For the text-containing cell, return its midpoint in (X, Y) coordinate format. 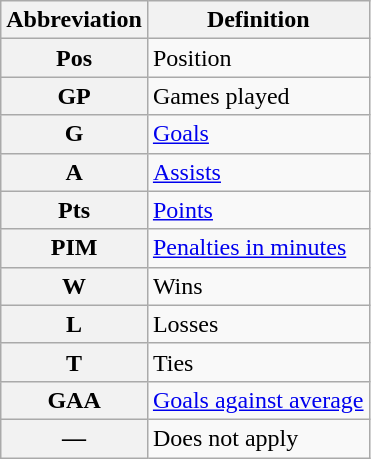
Pos (74, 58)
Points (258, 210)
W (74, 286)
T (74, 362)
Abbreviation (74, 20)
A (74, 172)
— (74, 438)
Losses (258, 324)
G (74, 134)
Does not apply (258, 438)
Assists (258, 172)
Position (258, 58)
Penalties in minutes (258, 248)
Definition (258, 20)
Goals against average (258, 400)
GAA (74, 400)
PIM (74, 248)
Wins (258, 286)
Goals (258, 134)
Games played (258, 96)
L (74, 324)
Ties (258, 362)
Pts (74, 210)
GP (74, 96)
